Scan for the cell matching the given text and deliver its (X, Y) coordinate at center. 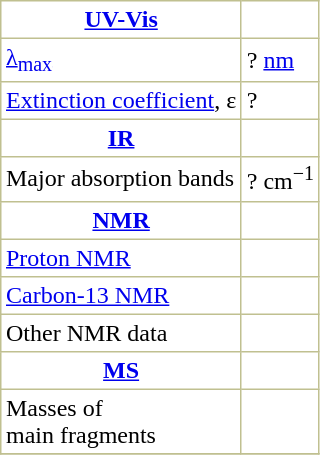
Carbon-13 NMR (122, 295)
Masses of main fragments (122, 421)
? cm−1 (280, 179)
Proton NMR (122, 258)
UV-Vis (122, 20)
? nm (280, 60)
MS (122, 370)
IR (122, 139)
NMR (122, 220)
? (280, 101)
Other NMR data (122, 333)
Extinction coefficient, ε (122, 101)
λmax (122, 60)
Major absorption bands (122, 179)
